Output the [X, Y] coordinate of the center of the cell containing the given text.  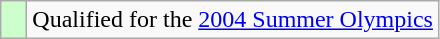
Qualified for the 2004 Summer Olympics [233, 20]
